Find where the given text appears and provide that cell's center as (x, y) coordinate. 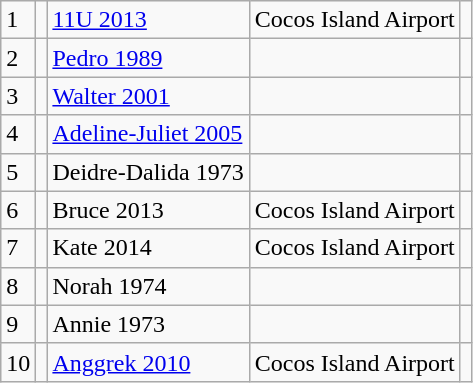
Walter 2001 (148, 96)
9 (18, 324)
Adeline-Juliet 2005 (148, 134)
Bruce 2013 (148, 210)
Anggrek 2010 (148, 362)
3 (18, 96)
6 (18, 210)
5 (18, 172)
10 (18, 362)
1 (18, 20)
11U 2013 (148, 20)
7 (18, 248)
Kate 2014 (148, 248)
Norah 1974 (148, 286)
Pedro 1989 (148, 58)
Annie 1973 (148, 324)
4 (18, 134)
8 (18, 286)
Deidre-Dalida 1973 (148, 172)
2 (18, 58)
